Identify which cell holds the provided text, then report its (x, y) central coordinate. 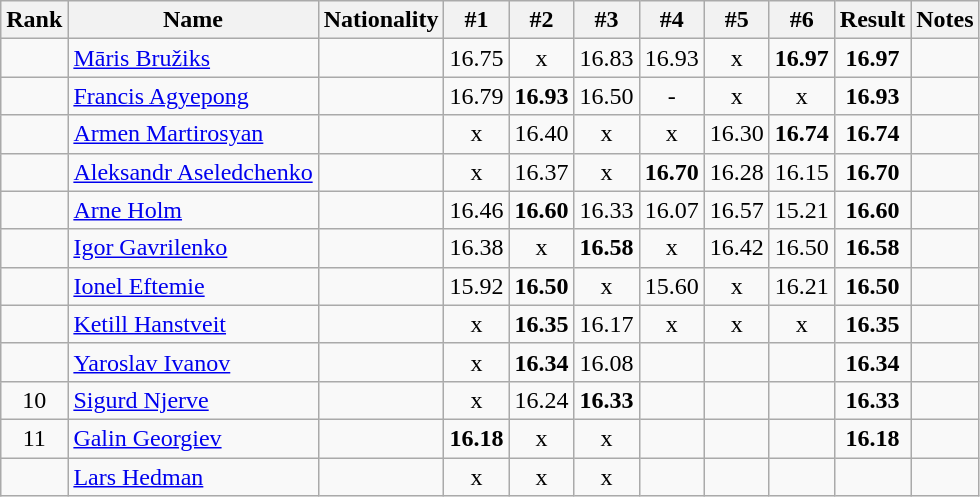
16.37 (542, 172)
Lars Hedman (193, 477)
Rank (34, 20)
16.15 (802, 172)
Name (193, 20)
Nationality (381, 20)
16.42 (736, 248)
Armen Martirosyan (193, 134)
16.57 (736, 210)
Aleksandr Aseledchenko (193, 172)
16.24 (542, 400)
Arne Holm (193, 210)
- (672, 96)
16.30 (736, 134)
Sigurd Njerve (193, 400)
Māris Bružiks (193, 58)
16.07 (672, 210)
#3 (606, 20)
#5 (736, 20)
#4 (672, 20)
#6 (802, 20)
Yaroslav Ivanov (193, 362)
Igor Gavrilenko (193, 248)
Galin Georgiev (193, 438)
16.40 (542, 134)
11 (34, 438)
Ketill Hanstveit (193, 324)
Ionel Eftemie (193, 286)
15.92 (476, 286)
16.08 (606, 362)
16.38 (476, 248)
15.21 (802, 210)
Notes (945, 20)
16.21 (802, 286)
16.75 (476, 58)
16.79 (476, 96)
10 (34, 400)
16.46 (476, 210)
#1 (476, 20)
16.17 (606, 324)
16.83 (606, 58)
16.28 (736, 172)
#2 (542, 20)
Francis Agyepong (193, 96)
Result (872, 20)
15.60 (672, 286)
